For the text-containing cell, return its midpoint in (x, y) coordinate format. 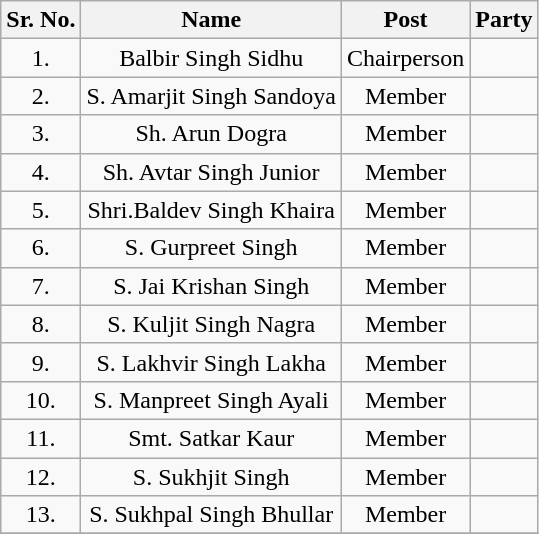
2. (41, 96)
S. Manpreet Singh Ayali (211, 400)
1. (41, 58)
S. Jai Krishan Singh (211, 286)
13. (41, 515)
S. Sukhpal Singh Bhullar (211, 515)
7. (41, 286)
4. (41, 172)
Sh. Arun Dogra (211, 134)
S. Sukhjit Singh (211, 477)
S. Lakhvir Singh Lakha (211, 362)
Sh. Avtar Singh Junior (211, 172)
Sr. No. (41, 20)
8. (41, 324)
S. Kuljit Singh Nagra (211, 324)
S. Amarjit Singh Sandoya (211, 96)
6. (41, 248)
Smt. Satkar Kaur (211, 438)
Shri.Baldev Singh Khaira (211, 210)
3. (41, 134)
Chairperson (405, 58)
S. Gurpreet Singh (211, 248)
Balbir Singh Sidhu (211, 58)
9. (41, 362)
Post (405, 20)
Name (211, 20)
11. (41, 438)
5. (41, 210)
Party (504, 20)
10. (41, 400)
12. (41, 477)
